Locate the cell with the specified text and output its (X, Y) center coordinate. 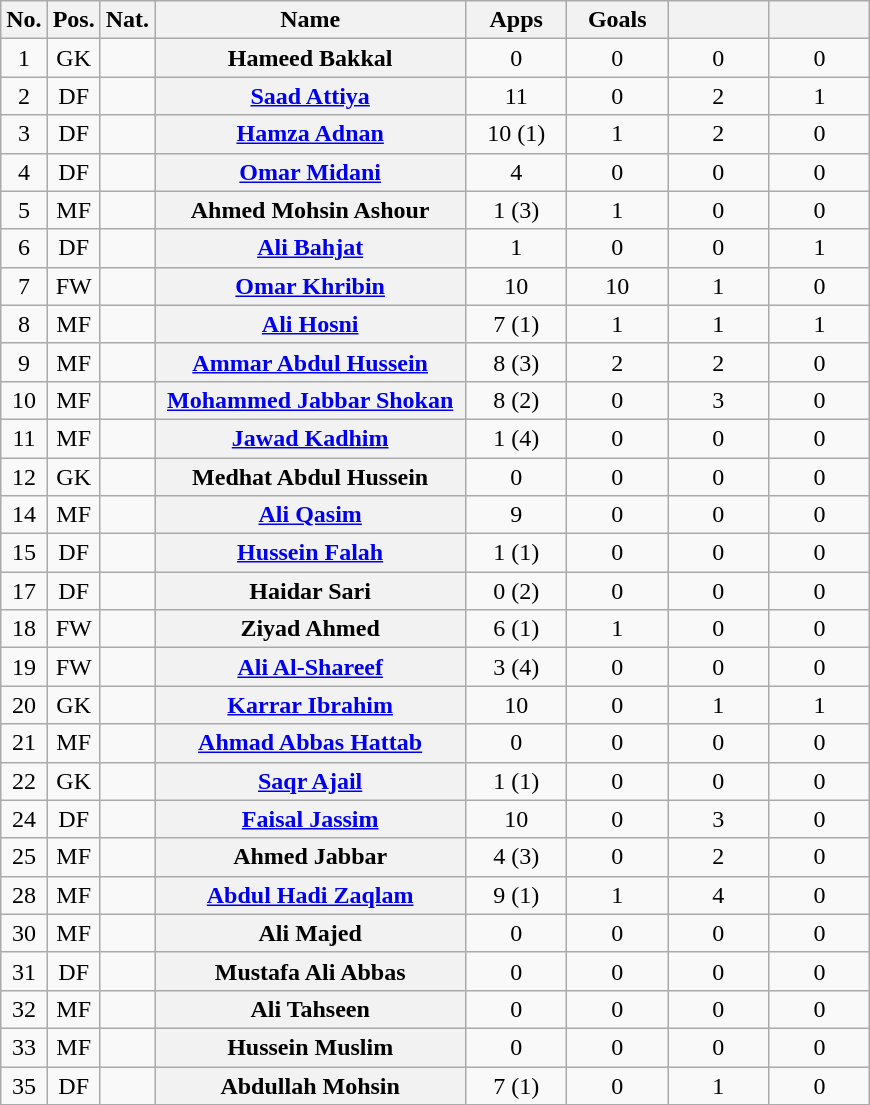
Ahmad Abbas Hattab (310, 743)
Ali Majed (310, 933)
15 (24, 553)
Ali Hosni (310, 324)
Karrar Ibrahim (310, 705)
6 (1) (516, 629)
Ali Tahseen (310, 1009)
Ali Al-Shareef (310, 667)
Omar Midani (310, 172)
28 (24, 895)
Goals (618, 20)
Ziyad Ahmed (310, 629)
17 (24, 591)
Faisal Jassim (310, 819)
21 (24, 743)
Hussein Falah (310, 553)
Mohammed Jabbar Shokan (310, 400)
18 (24, 629)
Abdullah Mohsin (310, 1085)
12 (24, 477)
Saqr Ajail (310, 781)
No. (24, 20)
Abdul Hadi Zaqlam (310, 895)
Nat. (127, 20)
14 (24, 515)
Ali Bahjat (310, 248)
Haidar Sari (310, 591)
Pos. (74, 20)
25 (24, 857)
Apps (516, 20)
6 (24, 248)
3 (4) (516, 667)
1 (4) (516, 438)
4 (3) (516, 857)
10 (1) (516, 134)
Omar Khribin (310, 286)
19 (24, 667)
Ali Qasim (310, 515)
Medhat Abdul Hussein (310, 477)
Ahmed Mohsin Ashour (310, 210)
24 (24, 819)
30 (24, 933)
8 (2) (516, 400)
8 (24, 324)
32 (24, 1009)
Hamza Adnan (310, 134)
8 (3) (516, 362)
Hussein Muslim (310, 1047)
Name (310, 20)
Saad Attiya (310, 96)
22 (24, 781)
20 (24, 705)
Hameed Bakkal (310, 58)
Mustafa Ali Abbas (310, 971)
Ahmed Jabbar (310, 857)
5 (24, 210)
7 (24, 286)
9 (1) (516, 895)
35 (24, 1085)
Jawad Kadhim (310, 438)
1 (3) (516, 210)
0 (2) (516, 591)
31 (24, 971)
33 (24, 1047)
Ammar Abdul Hussein (310, 362)
